Output the (X, Y) coordinate of the center of the cell containing the given text.  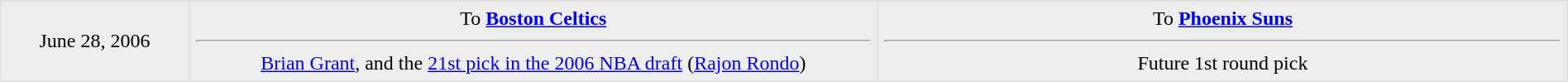
To Phoenix Suns Future 1st round pick (1223, 41)
June 28, 2006 (94, 41)
To Boston Celtics Brian Grant, and the 21st pick in the 2006 NBA draft (Rajon Rondo) (533, 41)
